Determine the [X, Y] coordinate at the center of the cell enclosing the given text.  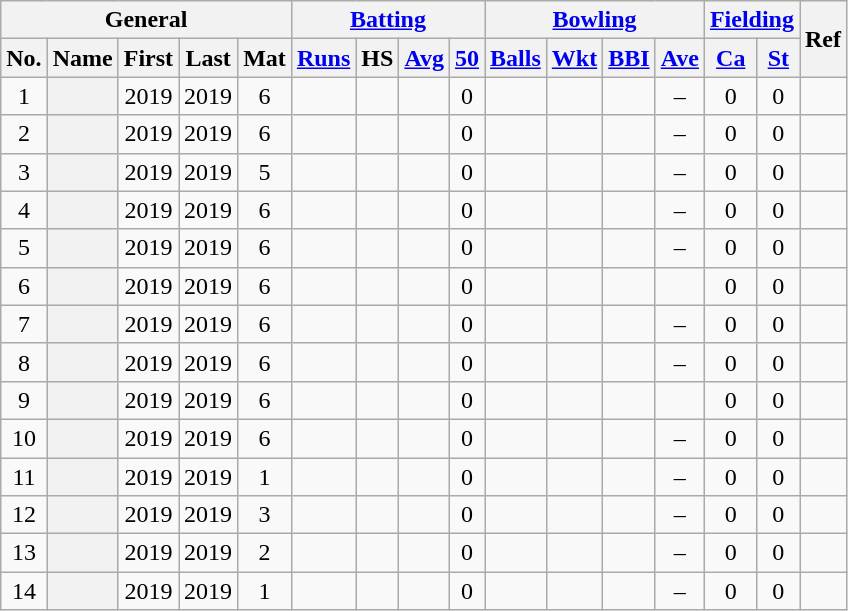
9 [24, 400]
BBI [629, 58]
50 [466, 58]
HS [378, 58]
Fielding [752, 20]
Mat [265, 58]
Bowling [595, 20]
4 [24, 210]
Balls [516, 58]
First [148, 58]
No. [24, 58]
Batting [388, 20]
Name [82, 58]
Runs [323, 58]
11 [24, 477]
General [146, 20]
14 [24, 591]
St [778, 58]
Ave [680, 58]
Wkt [574, 58]
Ref [824, 39]
8 [24, 362]
10 [24, 438]
Avg [424, 58]
12 [24, 515]
Last [208, 58]
Ca [730, 58]
7 [24, 324]
13 [24, 553]
